Output the [x, y] coordinate of the center of the cell containing the given text.  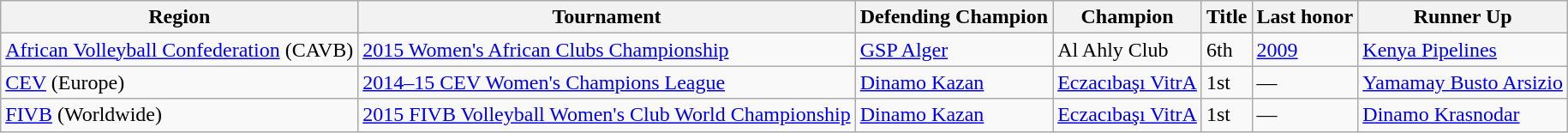
Tournament [607, 17]
2015 Women's African Clubs Championship [607, 50]
Region [180, 17]
6th [1227, 50]
GSP Alger [954, 50]
Yamamay Busto Arsizio [1463, 82]
CEV (Europe) [180, 82]
Dinamo Krasnodar [1463, 115]
Last honor [1305, 17]
2014–15 CEV Women's Champions League [607, 82]
Runner Up [1463, 17]
2015 FIVB Volleyball Women's Club World Championship [607, 115]
Kenya Pipelines [1463, 50]
Champion [1128, 17]
Title [1227, 17]
Al Ahly Club [1128, 50]
African Volleyball Confederation (CAVB) [180, 50]
FIVB (Worldwide) [180, 115]
Defending Champion [954, 17]
2009 [1305, 50]
